Extract the (x, y) coordinate from the center of the cell holding the provided text.  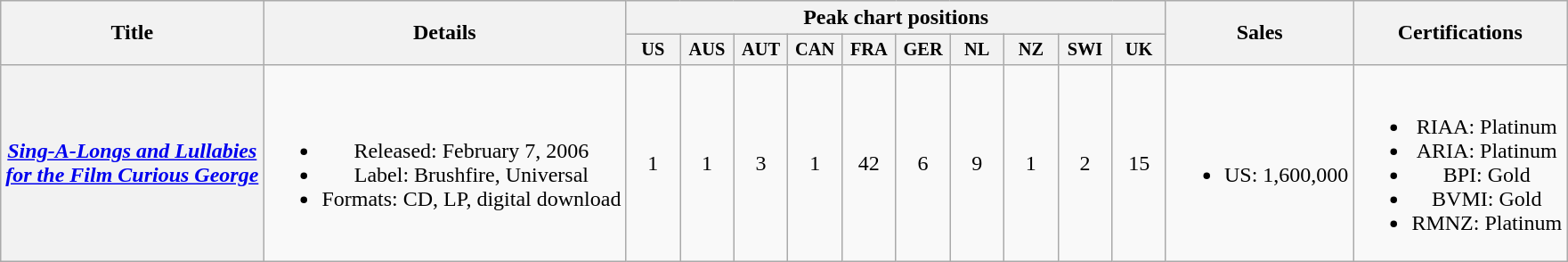
9 (978, 162)
SWI (1085, 50)
AUS (707, 50)
3 (760, 162)
US: 1,600,000 (1259, 162)
UK (1140, 50)
Details (445, 33)
NL (978, 50)
NZ (1031, 50)
Sales (1259, 33)
Title (132, 33)
Sing-A-Longs and Lullabiesfor the Film Curious George (132, 162)
15 (1140, 162)
FRA (869, 50)
RIAA: PlatinumARIA: PlatinumBPI: GoldBVMI: GoldRMNZ: Platinum (1460, 162)
AUT (760, 50)
GER (922, 50)
Certifications (1460, 33)
Peak chart positions (896, 18)
Released: February 7, 2006Label: Brushfire, UniversalFormats: CD, LP, digital download (445, 162)
6 (922, 162)
2 (1085, 162)
CAN (816, 50)
US (654, 50)
42 (869, 162)
